Extract the [x, y] coordinate from the center of the cell holding the provided text.  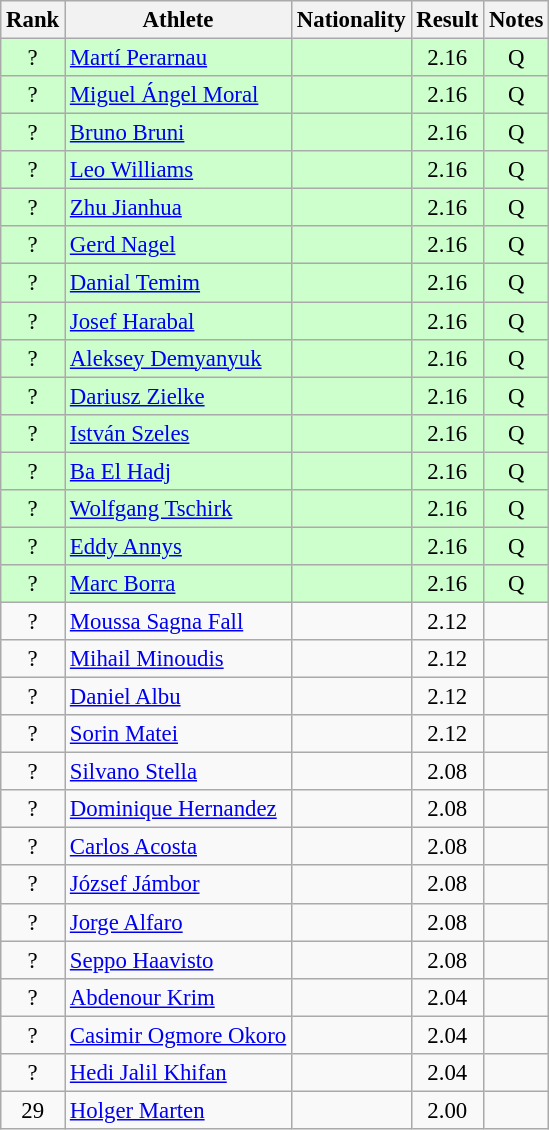
Casimir Ogmore Okoro [178, 1035]
Jorge Alfaro [178, 922]
29 [33, 1110]
Moussa Sagna Fall [178, 621]
Mihail Minoudis [178, 659]
Sorin Matei [178, 734]
Result [448, 20]
Ba El Hadj [178, 471]
Miguel Ángel Moral [178, 95]
Dominique Hernandez [178, 809]
Eddy Annys [178, 546]
Josef Harabal [178, 321]
Rank [33, 20]
Hedi Jalil Khifan [178, 1073]
István Szeles [178, 433]
Silvano Stella [178, 772]
József Jámbor [178, 885]
Abdenour Krim [178, 997]
Seppo Haavisto [178, 960]
Leo Williams [178, 170]
Holger Marten [178, 1110]
Carlos Acosta [178, 847]
2.00 [448, 1110]
Danial Temim [178, 283]
Marc Borra [178, 584]
Notes [516, 20]
Martí Perarnau [178, 58]
Zhu Jianhua [178, 208]
Wolfgang Tschirk [178, 509]
Dariusz Zielke [178, 396]
Aleksey Demyanyuk [178, 358]
Daniel Albu [178, 697]
Gerd Nagel [178, 245]
Athlete [178, 20]
Nationality [352, 20]
Bruno Bruni [178, 133]
